Locate the cell with the specified text and output its (X, Y) center coordinate. 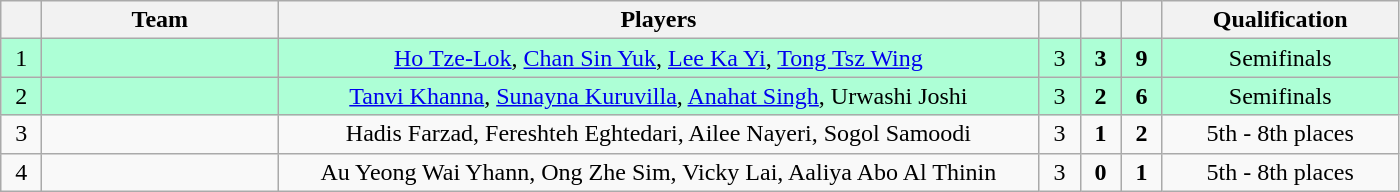
Team (160, 20)
Ho Tze-Lok, Chan Sin Yuk, Lee Ka Yi, Tong Tsz Wing (658, 58)
4 (22, 172)
Qualification (1280, 20)
6 (1142, 96)
Au Yeong Wai Yhann, Ong Zhe Sim, Vicky Lai, Aaliya Abo Al Thinin (658, 172)
9 (1142, 58)
Hadis Farzad, Fereshteh Eghtedari, Ailee Nayeri, Sogol Samoodi (658, 134)
Players (658, 20)
Tanvi Khanna, Sunayna Kuruvilla, Anahat Singh, Urwashi Joshi (658, 96)
0 (1100, 172)
